Return [x, y] of the center of cell containing provided text 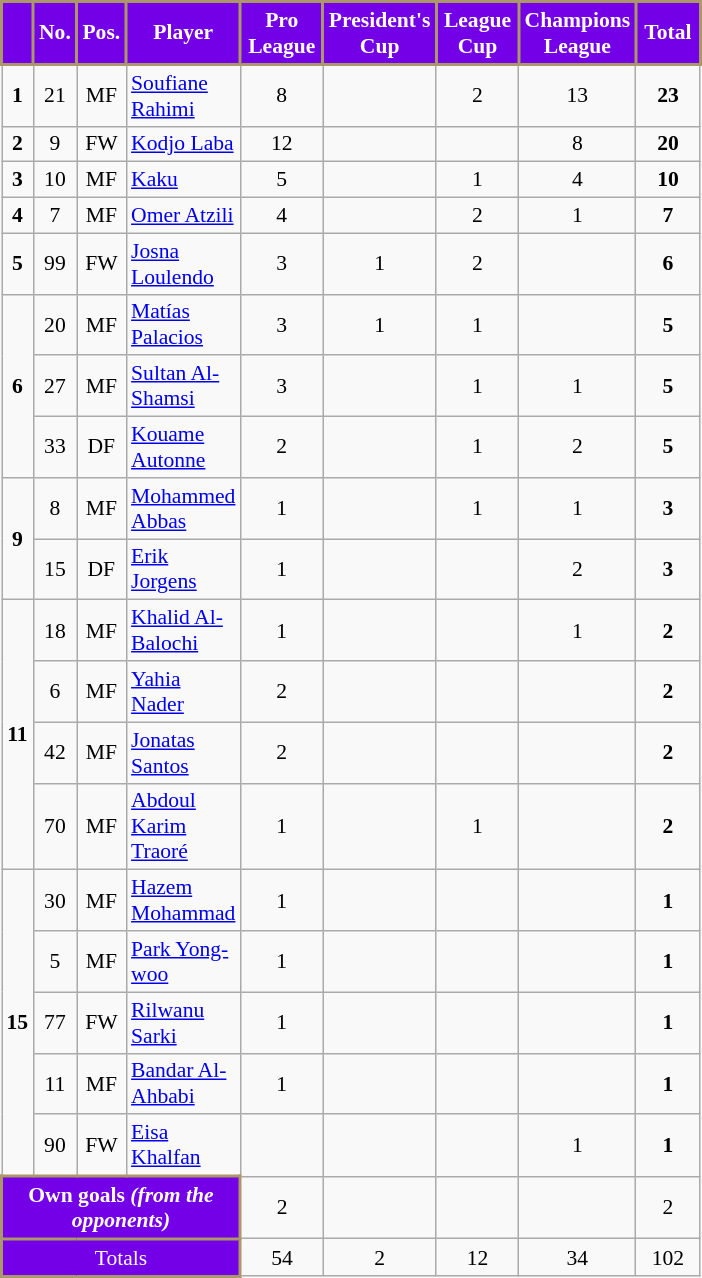
99 [54, 264]
Khalid Al-Balochi [183, 630]
30 [54, 900]
Park Yong-woo [183, 962]
Mohammed Abbas [183, 508]
Player [183, 34]
Champions League [578, 34]
102 [668, 1258]
27 [54, 386]
42 [54, 752]
13 [578, 96]
33 [54, 448]
Omer Atzili [183, 216]
Sultan Al-Shamsi [183, 386]
23 [668, 96]
18 [54, 630]
Kouame Autonne [183, 448]
Kaku [183, 180]
Own goals (from the opponents) [122, 1208]
Rilwanu Sarki [183, 1022]
34 [578, 1258]
Soufiane Rahimi [183, 96]
21 [54, 96]
Kodjo Laba [183, 144]
Abdoul Karim Traoré [183, 826]
70 [54, 826]
President's Cup [380, 34]
Matías Palacios [183, 324]
Hazem Mohammad [183, 900]
Yahia Nader [183, 692]
Erik Jorgens [183, 570]
League Cup [478, 34]
Josna Loulendo [183, 264]
90 [54, 1146]
Pos. [102, 34]
54 [282, 1258]
Totals [122, 1258]
Pro League [282, 34]
Bandar Al-Ahbabi [183, 1084]
77 [54, 1022]
Jonatas Santos [183, 752]
Total [668, 34]
Eisa Khalfan [183, 1146]
No. [54, 34]
